Provide the [x, y] coordinate of the cell's center where the given text is located.  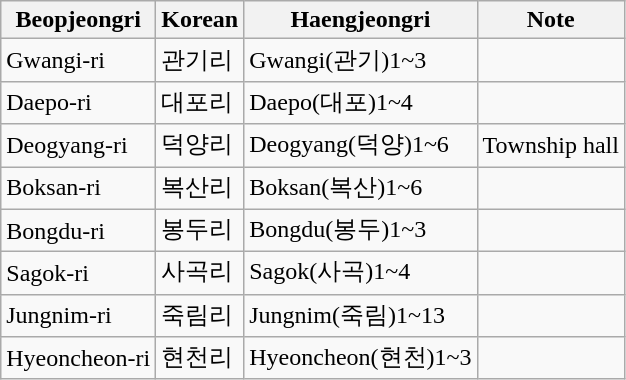
Hyeoncheon(현천)1~3 [360, 358]
Jungnim-ri [78, 316]
Hyeoncheon-ri [78, 358]
Jungnim(죽림)1~13 [360, 316]
Gwangi(관기)1~3 [360, 60]
Township hall [550, 146]
Haengjeongri [360, 20]
Daepo(대포)1~4 [360, 102]
대포리 [200, 102]
Beopjeongri [78, 20]
Sagok-ri [78, 274]
죽림리 [200, 316]
Sagok(사곡)1~4 [360, 274]
봉두리 [200, 230]
Note [550, 20]
복산리 [200, 188]
Boksan-ri [78, 188]
Korean [200, 20]
사곡리 [200, 274]
Bongdu-ri [78, 230]
Bongdu(봉두)1~3 [360, 230]
관기리 [200, 60]
현천리 [200, 358]
Boksan(복산)1~6 [360, 188]
덕양리 [200, 146]
Gwangi-ri [78, 60]
Deogyang(덕양)1~6 [360, 146]
Daepo-ri [78, 102]
Deogyang-ri [78, 146]
